Extract the [X, Y] coordinate from the center of the cell holding the provided text.  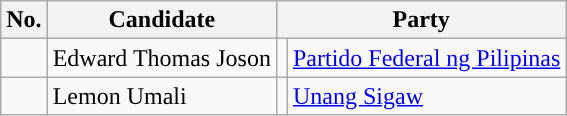
Lemon Umali [162, 96]
Edward Thomas Joson [162, 58]
Candidate [162, 20]
No. [24, 20]
Unang Sigaw [426, 96]
Partido Federal ng Pilipinas [426, 58]
Party [420, 20]
